Return [x, y] of the center of cell containing provided text 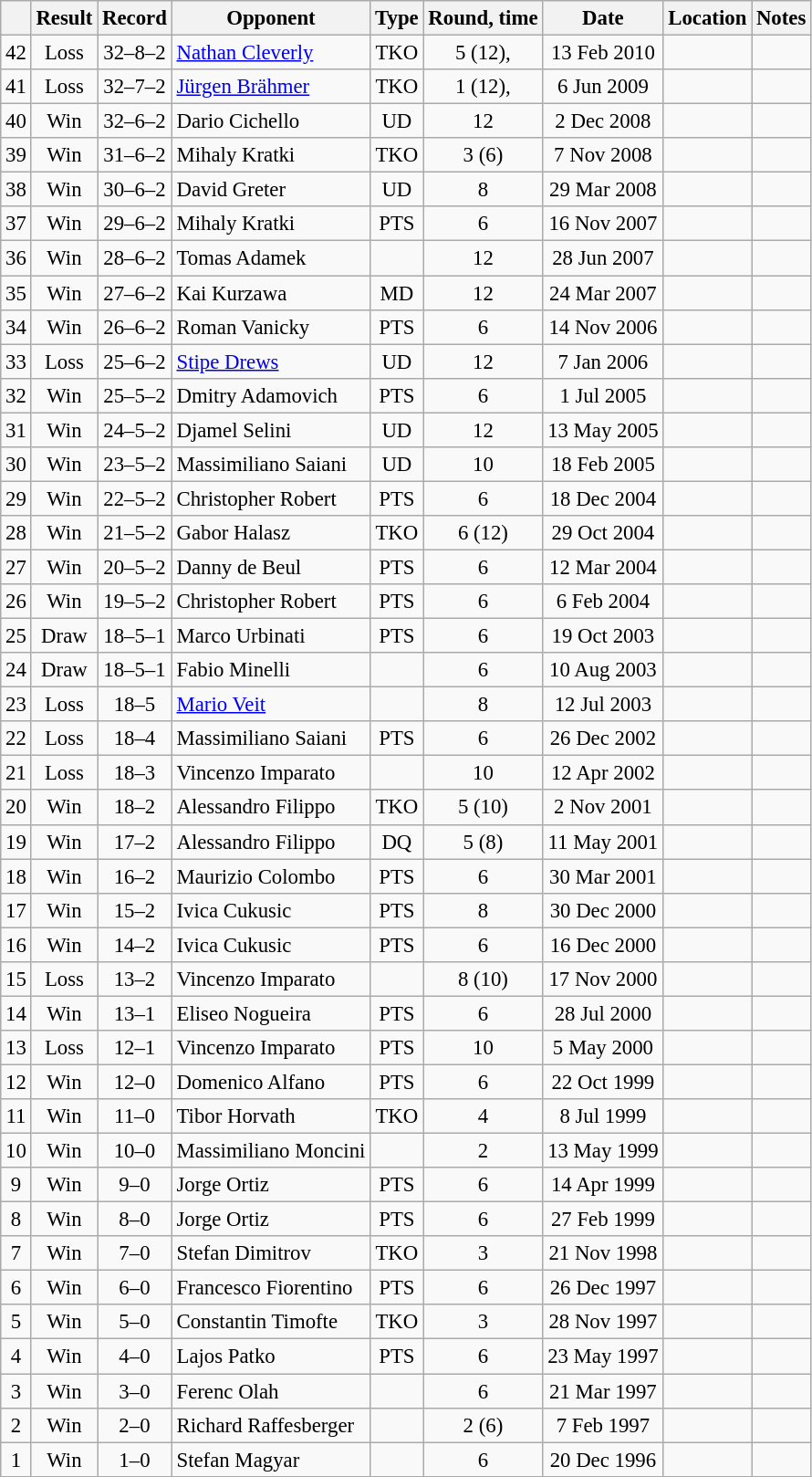
Stefan Magyar [271, 1460]
30–6–2 [135, 190]
21–5–2 [135, 533]
41 [16, 87]
13 May 1999 [603, 1151]
21 [16, 773]
21 Mar 1997 [603, 1391]
15 [16, 979]
Round, time [484, 18]
16 Dec 2000 [603, 945]
14 Apr 1999 [603, 1185]
MD [397, 293]
36 [16, 258]
16 [16, 945]
9 [16, 1185]
25 [16, 636]
27–6–2 [135, 293]
16–2 [135, 876]
Stipe Drews [271, 361]
34 [16, 327]
Francesco Fiorentino [271, 1288]
18 Feb 2005 [603, 465]
1–0 [135, 1460]
32–6–2 [135, 121]
13 May 2005 [603, 430]
Nathan Cleverly [271, 53]
Domenico Alfano [271, 1082]
21 Nov 1998 [603, 1253]
25–6–2 [135, 361]
18–3 [135, 773]
27 [16, 567]
Lajos Patko [271, 1357]
30 Mar 2001 [603, 876]
28 [16, 533]
18–2 [135, 808]
17–2 [135, 842]
20 [16, 808]
Constantin Timofte [271, 1323]
Opponent [271, 18]
3–0 [135, 1391]
18–5 [135, 705]
37 [16, 224]
Type [397, 18]
22–5–2 [135, 498]
13–2 [135, 979]
26–6–2 [135, 327]
33 [16, 361]
5 (12), [484, 53]
19 Oct 2003 [603, 636]
24–5–2 [135, 430]
13 [16, 1048]
Marco Urbinati [271, 636]
18 [16, 876]
1 (12), [484, 87]
Gabor Halasz [271, 533]
1 [16, 1460]
Dario Cichello [271, 121]
23–5–2 [135, 465]
Eliseo Nogueira [271, 1013]
Danny de Beul [271, 567]
11 [16, 1116]
5 (8) [484, 842]
39 [16, 155]
6 Jun 2009 [603, 87]
14 Nov 2006 [603, 327]
19–5–2 [135, 602]
8–0 [135, 1220]
28 Nov 1997 [603, 1323]
7 Nov 2008 [603, 155]
David Greter [271, 190]
9–0 [135, 1185]
6 Feb 2004 [603, 602]
10–0 [135, 1151]
8 Jul 1999 [603, 1116]
3 (6) [484, 155]
26 [16, 602]
40 [16, 121]
11–0 [135, 1116]
Mario Veit [271, 705]
Location [708, 18]
38 [16, 190]
Kai Kurzawa [271, 293]
8 (10) [484, 979]
5 [16, 1323]
27 Feb 1999 [603, 1220]
29 [16, 498]
5–0 [135, 1323]
23 May 1997 [603, 1357]
5 May 2000 [603, 1048]
24 [16, 670]
12 Jul 2003 [603, 705]
Massimiliano Moncini [271, 1151]
Maurizio Colombo [271, 876]
Result [64, 18]
Dmitry Adamovich [271, 395]
Tomas Adamek [271, 258]
6–0 [135, 1288]
31–6–2 [135, 155]
Ferenc Olah [271, 1391]
10 Aug 2003 [603, 670]
Record [135, 18]
Date [603, 18]
13 Feb 2010 [603, 53]
Notes [781, 18]
Fabio Minelli [271, 670]
30 Dec 2000 [603, 910]
29–6–2 [135, 224]
16 Nov 2007 [603, 224]
32–8–2 [135, 53]
29 Mar 2008 [603, 190]
12–0 [135, 1082]
5 (10) [484, 808]
25–5–2 [135, 395]
Roman Vanicky [271, 327]
31 [16, 430]
7 Feb 1997 [603, 1425]
22 [16, 738]
17 Nov 2000 [603, 979]
15–2 [135, 910]
32 [16, 395]
20 Dec 1996 [603, 1460]
35 [16, 293]
14 [16, 1013]
17 [16, 910]
24 Mar 2007 [603, 293]
28 Jun 2007 [603, 258]
DQ [397, 842]
28 Jul 2000 [603, 1013]
26 Dec 1997 [603, 1288]
Richard Raffesberger [271, 1425]
26 Dec 2002 [603, 738]
13–1 [135, 1013]
1 Jul 2005 [603, 395]
Stefan Dimitrov [271, 1253]
6 (12) [484, 533]
7 Jan 2006 [603, 361]
18–4 [135, 738]
42 [16, 53]
32–7–2 [135, 87]
12 Mar 2004 [603, 567]
18 Dec 2004 [603, 498]
2 (6) [484, 1425]
30 [16, 465]
11 May 2001 [603, 842]
2 Dec 2008 [603, 121]
22 Oct 1999 [603, 1082]
12 Apr 2002 [603, 773]
19 [16, 842]
2–0 [135, 1425]
2 Nov 2001 [603, 808]
12–1 [135, 1048]
Tibor Horvath [271, 1116]
23 [16, 705]
4–0 [135, 1357]
28–6–2 [135, 258]
Djamel Selini [271, 430]
7 [16, 1253]
20–5–2 [135, 567]
29 Oct 2004 [603, 533]
14–2 [135, 945]
7–0 [135, 1253]
Jürgen Brähmer [271, 87]
